Detect which cell encompasses the target text, then output its [x, y] center coordinate. 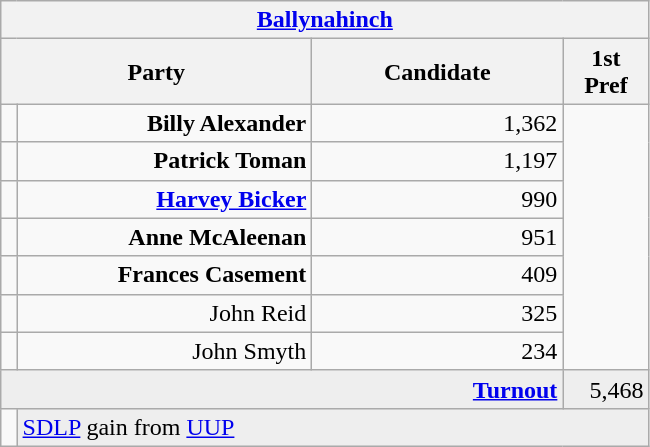
951 [438, 237]
Candidate [438, 72]
Party [156, 72]
Anne McAleenan [164, 237]
1,197 [438, 161]
Harvey Bicker [164, 199]
SDLP gain from UUP [333, 427]
Frances Casement [164, 275]
1st Pref [606, 72]
325 [438, 313]
Billy Alexander [164, 123]
Ballynahinch [325, 20]
John Reid [164, 313]
John Smyth [164, 351]
409 [438, 275]
990 [438, 199]
234 [438, 351]
1,362 [438, 123]
Patrick Toman [164, 161]
5,468 [606, 389]
Turnout [282, 389]
